Output the [x, y] coordinate of the center of the cell containing the given text.  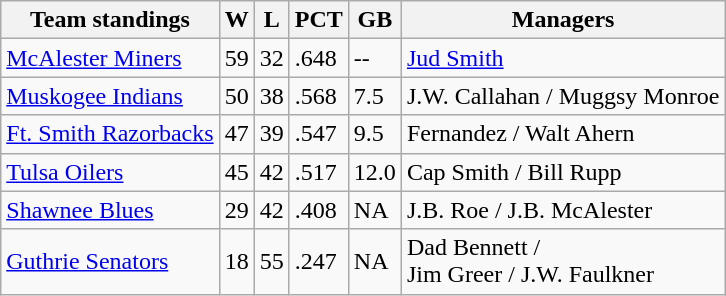
12.0 [374, 172]
.648 [318, 58]
McAlester Miners [110, 58]
J.W. Callahan / Muggsy Monroe [562, 96]
.517 [318, 172]
W [236, 20]
38 [272, 96]
Shawnee Blues [110, 210]
59 [236, 58]
55 [272, 262]
45 [236, 172]
50 [236, 96]
Cap Smith / Bill Rupp [562, 172]
-- [374, 58]
9.5 [374, 134]
.247 [318, 262]
GB [374, 20]
Tulsa Oilers [110, 172]
Managers [562, 20]
J.B. Roe / J.B. McAlester [562, 210]
.408 [318, 210]
.568 [318, 96]
29 [236, 210]
Ft. Smith Razorbacks [110, 134]
L [272, 20]
32 [272, 58]
39 [272, 134]
Team standings [110, 20]
Muskogee Indians [110, 96]
7.5 [374, 96]
PCT [318, 20]
Fernandez / Walt Ahern [562, 134]
18 [236, 262]
.547 [318, 134]
Dad Bennett / Jim Greer / J.W. Faulkner [562, 262]
Jud Smith [562, 58]
Guthrie Senators [110, 262]
47 [236, 134]
